Scan for the cell matching the given text and deliver its [X, Y] coordinate at center. 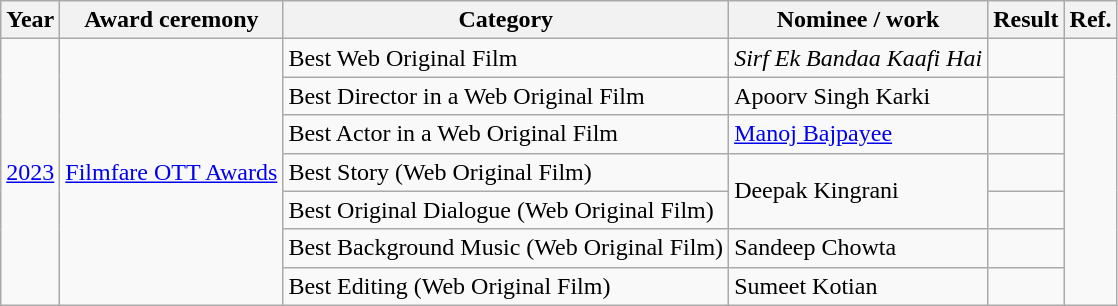
Best Background Music (Web Original Film) [506, 248]
Best Editing (Web Original Film) [506, 286]
Nominee / work [858, 20]
Apoorv Singh Karki [858, 96]
Best Original Dialogue (Web Original Film) [506, 210]
Manoj Bajpayee [858, 134]
Best Story (Web Original Film) [506, 172]
2023 [30, 172]
Deepak Kingrani [858, 191]
Ref. [1090, 20]
Sandeep Chowta [858, 248]
Result [1026, 20]
Year [30, 20]
Award ceremony [172, 20]
Best Web Original Film [506, 58]
Sirf Ek Bandaa Kaafi Hai [858, 58]
Sumeet Kotian [858, 286]
Best Actor in a Web Original Film [506, 134]
Best Director in a Web Original Film [506, 96]
Filmfare OTT Awards [172, 172]
Category [506, 20]
